Extract the [x, y] coordinate from the center of the cell holding the provided text.  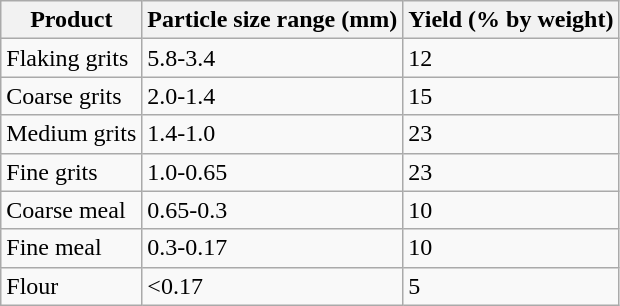
5.8-3.4 [272, 58]
<0.17 [272, 286]
Fine meal [72, 248]
0.3-0.17 [272, 248]
Flaking grits [72, 58]
Particle size range (mm) [272, 20]
Coarse grits [72, 96]
12 [511, 58]
1.4-1.0 [272, 134]
Product [72, 20]
15 [511, 96]
Flour [72, 286]
Medium grits [72, 134]
5 [511, 286]
0.65-0.3 [272, 210]
Yield (% by weight) [511, 20]
Coarse meal [72, 210]
Fine grits [72, 172]
2.0-1.4 [272, 96]
1.0-0.65 [272, 172]
